Provide the (x, y) coordinate of the cell's center where the given text is located.  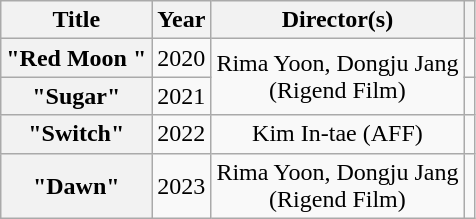
2020 (182, 58)
"Dawn" (76, 186)
Kim In-tae (AFF) (338, 134)
2022 (182, 134)
2021 (182, 96)
Title (76, 20)
Year (182, 20)
"Red Moon " (76, 58)
Director(s) (338, 20)
2023 (182, 186)
"Sugar" (76, 96)
"Switch" (76, 134)
